Return the [X, Y] coordinate for the center point of the cell that contains the specified text.  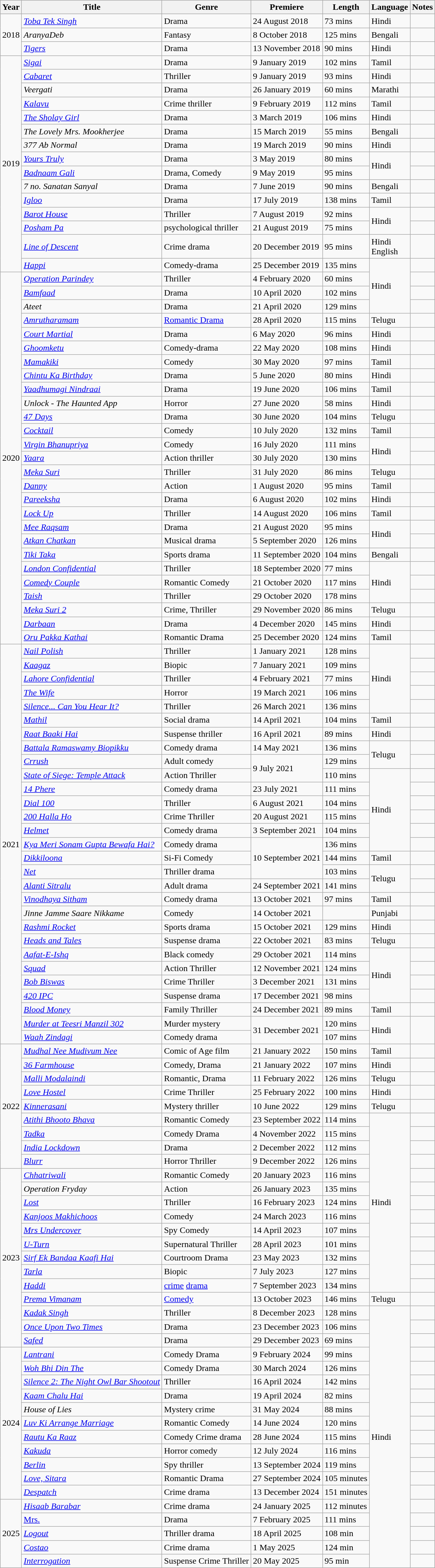
2023 [11, 1258]
7 February 2025 [287, 1520]
Once Upon Two Times [92, 1327]
131 mins [346, 982]
16 February 2023 [287, 1203]
State of Siege: Temple Attack [92, 775]
19 March 2019 [287, 145]
20 January 2023 [287, 1175]
2024 [11, 1423]
23 December 2023 [287, 1327]
Black comedy [207, 954]
Nail Polish [92, 651]
19 June 2020 [287, 389]
Lahore Confidential [92, 679]
Horror comedy [207, 1451]
26 March 2021 [287, 706]
24 January 2025 [287, 1506]
Meka Suri [92, 472]
Suspense Crime Thriller [207, 1561]
Badnaam Gali [92, 173]
16 April 2024 [287, 1382]
31 July 2020 [287, 472]
14 April 2021 [287, 720]
3 May 2019 [287, 159]
6 May 2020 [287, 334]
Virgin Bhanupriya [92, 444]
10 September 2021 [287, 858]
Haddi [92, 1285]
Si-Fi Comedy [207, 858]
127 mins [346, 1271]
Action thriller [207, 458]
Comic of Age film [207, 1051]
13 October 2023 [287, 1299]
Net [92, 872]
Musical drama [207, 541]
Tadka [92, 1134]
119 mins [346, 1464]
Crrush [92, 761]
Bob Biswas [92, 982]
Chhatriwali [92, 1175]
Mystery crime [207, 1409]
Ateet [92, 306]
108 min [346, 1534]
144 mins [346, 858]
27 September 2024 [287, 1478]
24 September 2021 [287, 886]
Marathi [390, 90]
6 August 2020 [287, 499]
Lantrani [92, 1354]
Malli Modalaindi [92, 1079]
4 February 2021 [287, 679]
95 min [346, 1561]
Mrs. [92, 1520]
19 April 2024 [287, 1396]
75 mins [346, 228]
Romantic, Drama [207, 1079]
Kaam Chalu Hai [92, 1396]
Love, Sitara [92, 1478]
Cabaret [92, 76]
Igloo [92, 200]
7 August 2019 [287, 214]
Genre [207, 7]
13 October 2021 [287, 899]
The Sholay Girl [92, 117]
Mrs Undercover [92, 1230]
Dikkiloona [92, 858]
14 April 2023 [287, 1230]
Jinne Jamme Saare Nikkame [92, 913]
Tarla [92, 1271]
Premiere [287, 7]
3 December 2021 [287, 982]
17 December 2021 [287, 996]
psychological thriller [207, 228]
1 May 2025 [287, 1547]
Notes [422, 7]
Spy Comedy [207, 1230]
18 April 2025 [287, 1534]
3 March 2019 [287, 117]
Sirf Ek Bandaa Kaafi Hai [92, 1258]
Social drama [207, 720]
26 January 2019 [287, 90]
377 Ab Normal [92, 145]
Costao [92, 1547]
138 mins [346, 200]
4 December 2020 [287, 623]
26 January 2023 [287, 1189]
11 February 2022 [287, 1079]
Mamakiki [92, 361]
22 October 2021 [287, 941]
Year [11, 7]
Meka Suri 2 [92, 610]
14 August 2020 [287, 513]
Alanti Sitralu [92, 886]
Luv Ki Arrange Marriage [92, 1423]
134 mins [346, 1285]
14 May 2021 [287, 748]
Battala Ramaswamy Biopikku [92, 748]
92 mins [346, 214]
14 October 2021 [287, 913]
Logout [92, 1534]
10 April 2020 [287, 293]
117 mins [346, 582]
12 July 2024 [287, 1451]
Comedy, Drama [207, 1065]
25 December 2020 [287, 637]
8 December 2023 [287, 1313]
83 mins [346, 941]
4 November 2022 [287, 1134]
Language [390, 7]
Kaagaz [92, 665]
Atkan Chatkan [92, 541]
6 August 2021 [287, 803]
200 Halla Ho [92, 816]
88 mins [346, 1409]
24 December 2021 [287, 1009]
29 October 2020 [287, 596]
Mudhal Nee Mudivum Nee [92, 1051]
Unlock - The Haunted App [92, 403]
142 mins [346, 1382]
28 June 2024 [287, 1437]
Yours Truly [92, 159]
110 mins [346, 775]
7 no. Sanatan Sanyal [92, 187]
Veergati [92, 90]
28 April 2020 [287, 320]
Yaadhumagi Nindraai [92, 389]
2020 [11, 458]
Silence... Can You Hear It? [92, 706]
Safed [92, 1341]
4 February 2020 [287, 279]
13 December 2024 [287, 1492]
Vinodhaya Sitham [92, 899]
21 October 2020 [287, 582]
1 August 2020 [287, 486]
AranyaDeb [92, 35]
31 May 2024 [287, 1409]
23 September 2022 [287, 1120]
141 mins [346, 886]
Ghoomketu [92, 348]
Yaara [92, 458]
House of Lies [92, 1409]
21 August 2019 [287, 228]
Adult comedy [207, 761]
13 November 2018 [287, 49]
Posham Pa [92, 228]
420 IPC [92, 996]
130 mins [346, 458]
Crime, Thriller [207, 610]
Oru Pakka Kathai [92, 637]
2 December 2022 [287, 1147]
Despatch [92, 1492]
Toba Tek Singh [92, 21]
108 mins [346, 348]
30 March 2024 [287, 1368]
31 December 2021 [287, 1030]
Kinnerasani [92, 1106]
Tiki Taka [92, 555]
24 March 2023 [287, 1216]
Murder mystery [207, 1023]
U-Turn [92, 1244]
Berlin [92, 1464]
27 June 2020 [287, 403]
8 October 2018 [287, 35]
Lost [92, 1203]
10 July 2020 [287, 431]
2022 [11, 1106]
30 July 2020 [287, 458]
9 February 2019 [287, 104]
Family Thriller [207, 1009]
105 minutes [346, 1478]
11 September 2020 [287, 555]
Squad [92, 968]
10 June 2022 [287, 1106]
Amrutharamam [92, 320]
Murder at Teesri Manzil 302 [92, 1023]
Silence 2: The Night Owl Bar Shootout [92, 1382]
24 August 2018 [287, 21]
125 mins [346, 35]
25 December 2019 [287, 265]
Punjabi [390, 913]
29 November 2020 [287, 610]
20 December 2019 [287, 246]
20 May 2025 [287, 1561]
Spy thriller [207, 1464]
100 mins [346, 1092]
Mathil [92, 720]
2021 [11, 844]
Kya Meri Sonam Gupta Bewafa Hai? [92, 844]
22 May 2020 [287, 348]
Length [346, 7]
Kadak Singh [92, 1313]
30 May 2020 [287, 361]
Happi [92, 265]
69 mins [346, 1341]
29 December 2023 [287, 1341]
9 May 2019 [287, 173]
Danny [92, 486]
82 mins [346, 1396]
178 mins [346, 596]
112 minutes [346, 1506]
Adult drama [207, 886]
Crime thriller [207, 104]
2018 [11, 35]
15 October 2021 [287, 927]
30 June 2020 [287, 417]
Love Hostel [92, 1092]
98 mins [346, 996]
Suspense thriller [207, 734]
7 July 2023 [287, 1271]
Mee Raqsam [92, 527]
146 mins [346, 1299]
The Wife [92, 693]
12 November 2021 [287, 968]
23 May 2023 [287, 1258]
crime drama [207, 1285]
9 February 2024 [287, 1354]
Atithi Bhooto Bhava [92, 1120]
London Confidential [92, 568]
36 Farmhouse [92, 1065]
Cocktail [92, 431]
Kalavu [92, 104]
23 July 2021 [287, 789]
Fantasy [207, 35]
Comedy Couple [92, 582]
99 mins [346, 1354]
HindiEnglish [390, 246]
14 June 2024 [287, 1423]
29 October 2021 [287, 954]
Courtroom Drama [207, 1258]
Bamfaad [92, 293]
93 mins [346, 76]
124 min [346, 1547]
Comedy Crime drama [207, 1437]
7 January 2021 [287, 665]
19 March 2021 [287, 693]
17 July 2019 [287, 200]
145 mins [346, 623]
2025 [11, 1533]
7 September 2023 [287, 1285]
Rautu Ka Raaz [92, 1437]
Interrogation [92, 1561]
Barot House [92, 214]
Supernatural Thriller [207, 1244]
103 mins [346, 872]
Raat Baaki Hai [92, 734]
Dial 100 [92, 803]
96 mins [346, 334]
Blood Money [92, 1009]
101 mins [346, 1244]
9 July 2021 [287, 768]
Operation Fryday [92, 1189]
16 July 2020 [287, 444]
Heads and Tales [92, 941]
Mystery thriller [207, 1106]
Kanjoos Makhichoos [92, 1216]
Darbaan [92, 623]
Chintu Ka Birthday [92, 375]
Rashmi Rocket [92, 927]
28 April 2023 [287, 1244]
13 September 2024 [287, 1464]
151 minutes [346, 1492]
14 Phere [92, 789]
58 mins [346, 403]
150 mins [346, 1051]
Woh Bhi Din The [92, 1368]
109 mins [346, 665]
Tigers [92, 49]
Drama, Comedy [207, 173]
Helmet [92, 830]
18 September 2020 [287, 568]
9 December 2022 [287, 1161]
The Lovely Mrs. Mookherjee [92, 131]
5 June 2020 [287, 375]
3 September 2021 [287, 830]
Lock Up [92, 513]
16 April 2021 [287, 734]
Taish [92, 596]
15 March 2019 [287, 131]
Pareeksha [92, 499]
55 mins [346, 131]
1 January 2021 [287, 651]
21 April 2020 [287, 306]
India Lockdown [92, 1147]
Horror Thriller [207, 1161]
Operation Parindey [92, 279]
Sigai [92, 62]
Kakuda [92, 1451]
73 mins [346, 21]
Prema Vimanam [92, 1299]
47 Days [92, 417]
Court Martial [92, 334]
Title [92, 7]
Blurr [92, 1161]
25 February 2022 [287, 1092]
7 June 2019 [287, 187]
Line of Descent [92, 246]
Waah Zindagi [92, 1037]
Hisaab Barabar [92, 1506]
21 August 2020 [287, 527]
Aafat-E-Ishq [92, 954]
2019 [11, 164]
5 September 2020 [287, 541]
20 August 2021 [287, 816]
